Provide the [X, Y] coordinate of the cell's center where the given text is located.  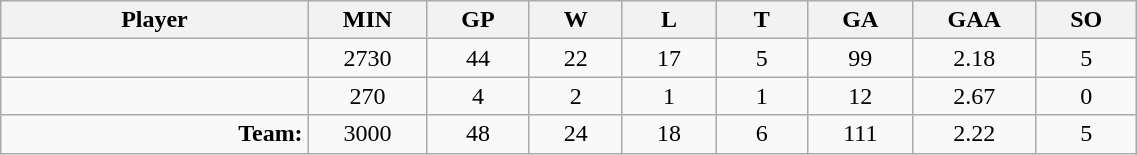
2 [576, 96]
24 [576, 134]
MIN [368, 20]
3000 [368, 134]
18 [668, 134]
12 [860, 96]
0 [1086, 96]
22 [576, 58]
4 [478, 96]
44 [478, 58]
6 [762, 134]
99 [860, 58]
2.22 [974, 134]
48 [478, 134]
SO [1086, 20]
Player [154, 20]
GAA [974, 20]
111 [860, 134]
2.18 [974, 58]
T [762, 20]
270 [368, 96]
17 [668, 58]
GP [478, 20]
GA [860, 20]
2.67 [974, 96]
2730 [368, 58]
Team: [154, 134]
L [668, 20]
W [576, 20]
